Output the (X, Y) coordinate of the center of the cell containing the given text.  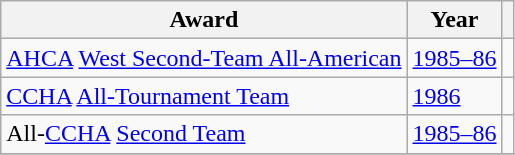
1986 (454, 96)
Award (204, 20)
Year (454, 20)
All-CCHA Second Team (204, 134)
CCHA All-Tournament Team (204, 96)
AHCA West Second-Team All-American (204, 58)
